For the text-containing cell, return its midpoint in (x, y) coordinate format. 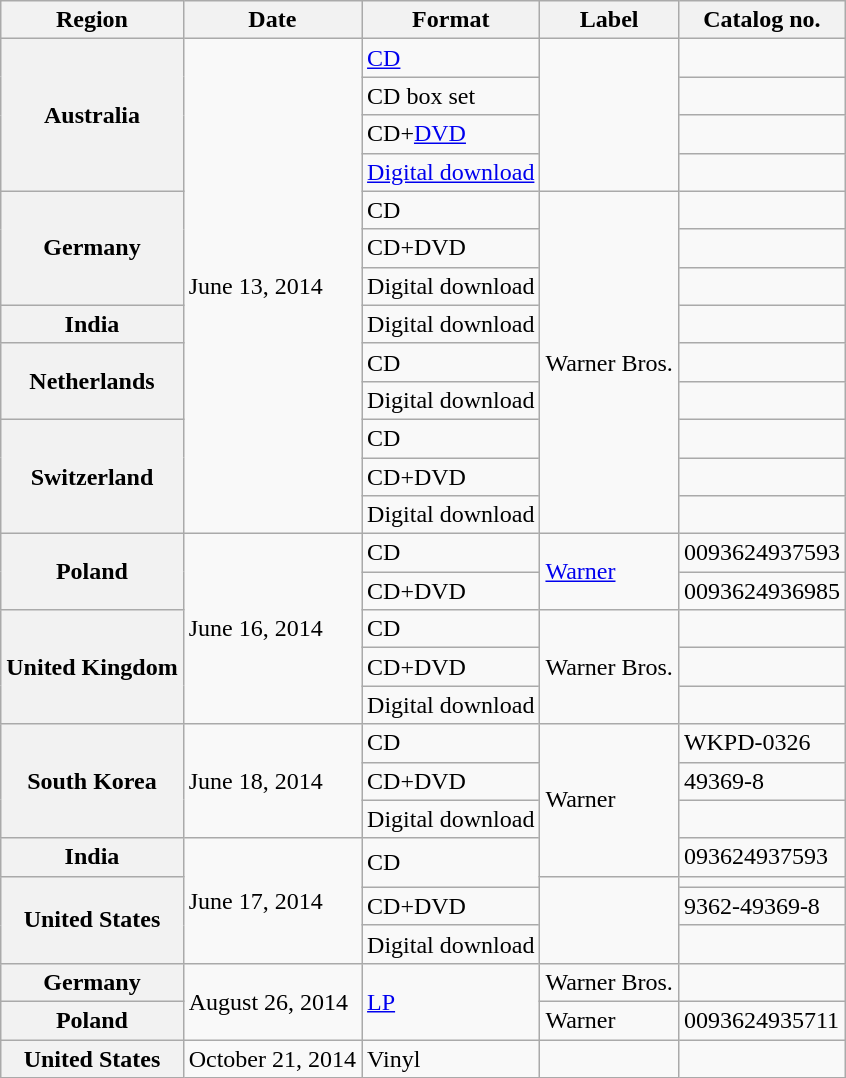
Format (451, 20)
CD box set (451, 96)
Switzerland (92, 476)
October 21, 2014 (272, 1059)
0093624936985 (762, 591)
Region (92, 20)
Catalog no. (762, 20)
9362-49369-8 (762, 906)
LP (451, 1001)
June 17, 2014 (272, 900)
49369-8 (762, 781)
0093624935711 (762, 1020)
Australia (92, 115)
Label (609, 20)
United Kingdom (92, 667)
093624937593 (762, 857)
South Korea (92, 781)
June 13, 2014 (272, 286)
August 26, 2014 (272, 1001)
0093624937593 (762, 553)
Date (272, 20)
Netherlands (92, 381)
Vinyl (451, 1059)
June 16, 2014 (272, 629)
WKPD-0326 (762, 743)
June 18, 2014 (272, 781)
